Search for the cell housing the specified text and yield its [X, Y] center coordinate. 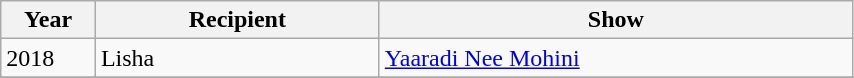
Year [48, 20]
Recipient [237, 20]
2018 [48, 58]
Lisha [237, 58]
Yaaradi Nee Mohini [616, 58]
Show [616, 20]
